Locate the cell with the specified text and output its (X, Y) center coordinate. 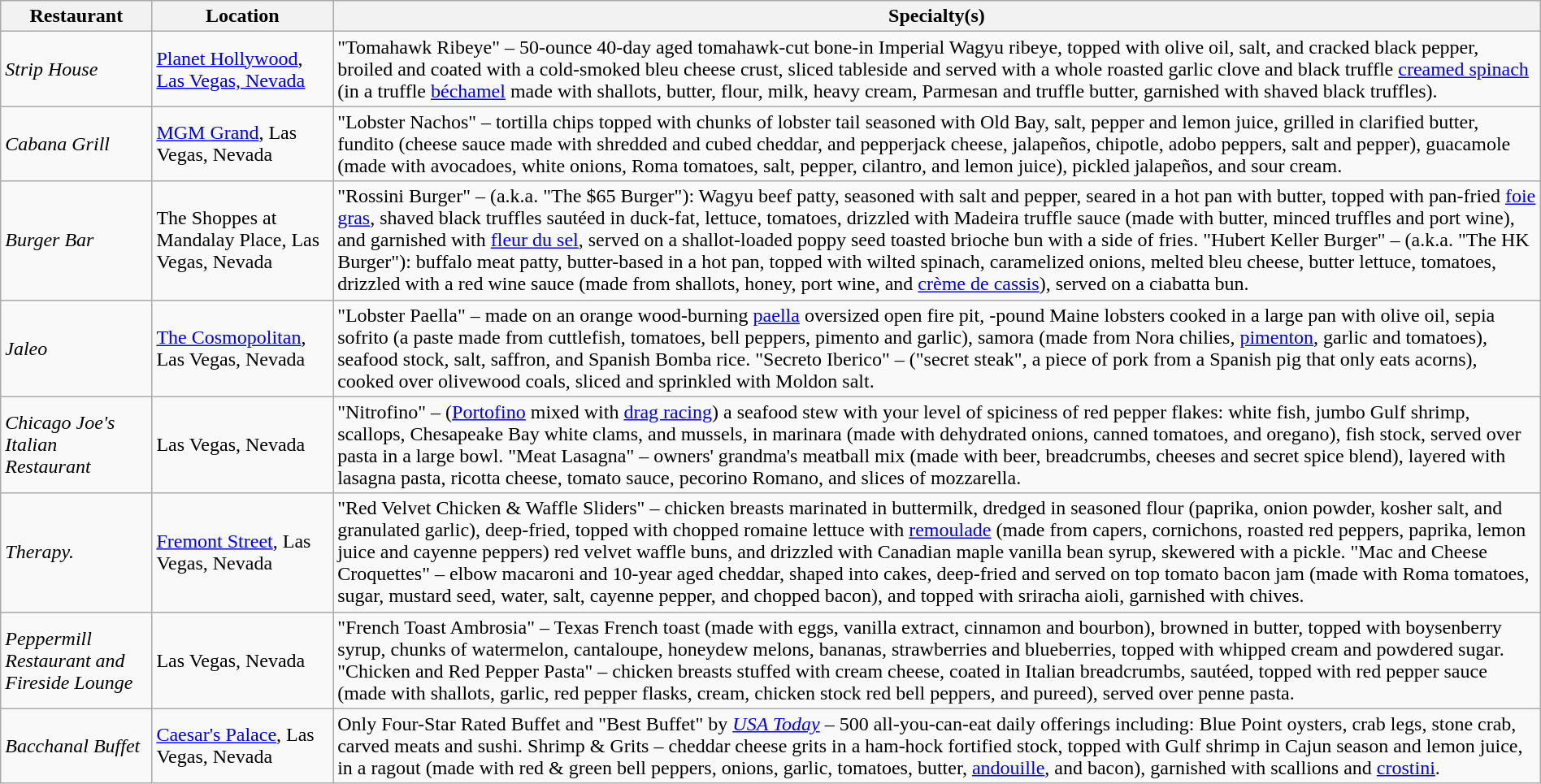
Fremont Street, Las Vegas, Nevada (242, 552)
Strip House (76, 69)
Bacchanal Buffet (76, 746)
Location (242, 16)
Therapy. (76, 552)
Restaurant (76, 16)
The Shoppes at Mandalay Place, Las Vegas, Nevada (242, 240)
Planet Hollywood, Las Vegas, Nevada (242, 69)
Caesar's Palace, Las Vegas, Nevada (242, 746)
Chicago Joe's Italian Restaurant (76, 445)
The Cosmopolitan, Las Vegas, Nevada (242, 348)
Peppermill Restaurant and Fireside Lounge (76, 660)
Jaleo (76, 348)
MGM Grand, Las Vegas, Nevada (242, 144)
Specialty(s) (937, 16)
Cabana Grill (76, 144)
Burger Bar (76, 240)
